Provide the (X, Y) coordinate of the cell's center where the given text is located.  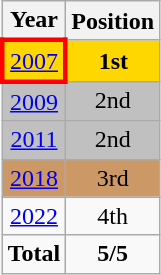
2022 (34, 216)
5/5 (113, 254)
2009 (34, 101)
Year (34, 21)
1st (113, 60)
2018 (34, 178)
Position (113, 21)
2007 (34, 60)
4th (113, 216)
3rd (113, 178)
Total (34, 254)
2011 (34, 140)
